Find where the given text appears and provide that cell's center as [x, y] coordinate. 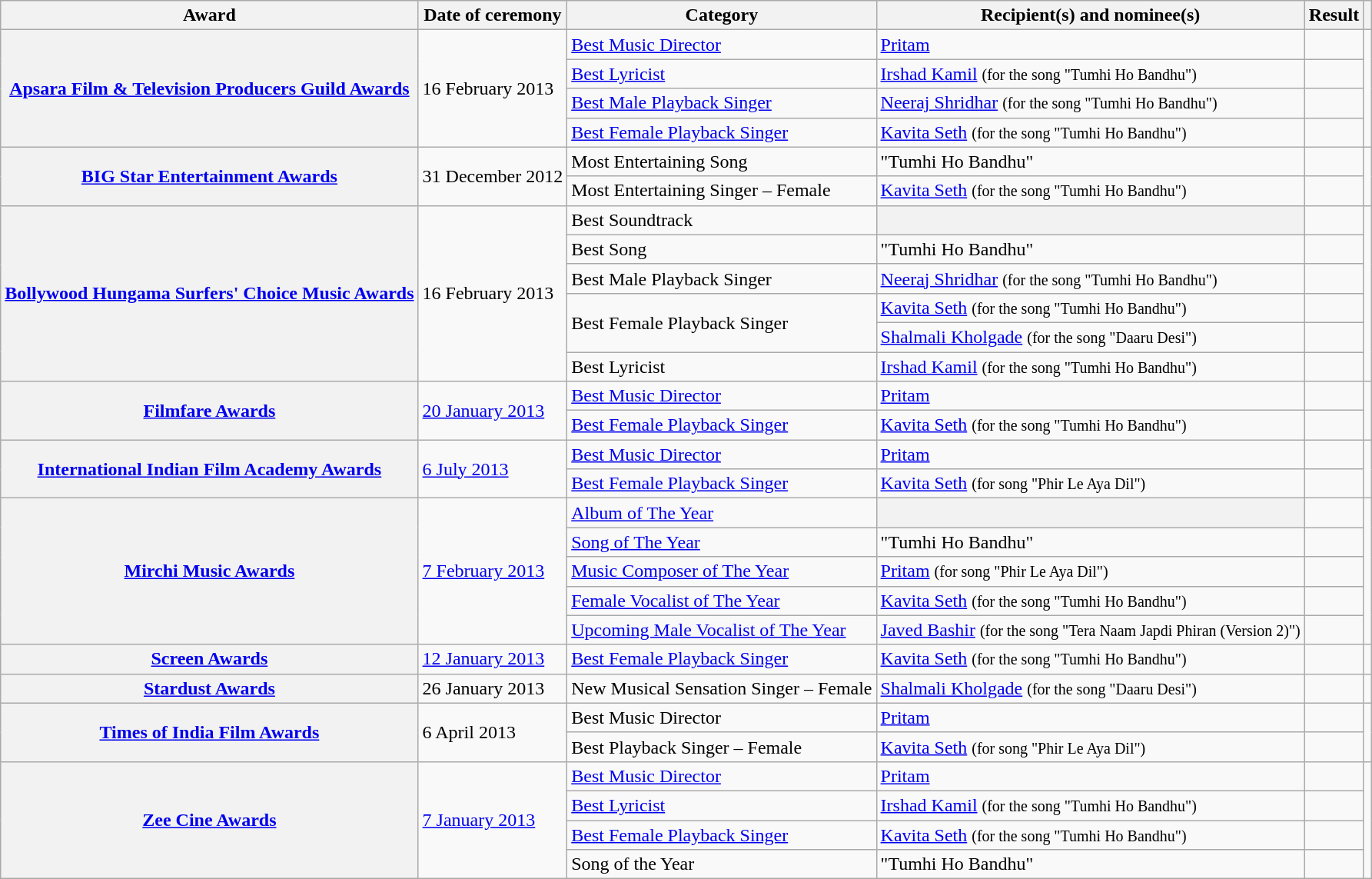
20 January 2013 [493, 411]
26 January 2013 [493, 688]
Music Composer of The Year [722, 571]
Song of The Year [722, 542]
Date of ceremony [493, 15]
Best Playback Singer – Female [722, 747]
Pritam (for song "Phir Le Aya Dil") [1090, 571]
7 January 2013 [493, 820]
Javed Bashir (for the song "Tera Naam Japdi Phiran (Version 2)") [1090, 630]
Recipient(s) and nominee(s) [1090, 15]
6 April 2013 [493, 732]
Result [1334, 15]
31 December 2012 [493, 176]
Filmfare Awards [209, 411]
Best Song [722, 249]
Mirchi Music Awards [209, 571]
Zee Cine Awards [209, 820]
6 July 2013 [493, 469]
Best Soundtrack [722, 220]
New Musical Sensation Singer – Female [722, 688]
Song of the Year [722, 864]
Category [722, 15]
Album of The Year [722, 513]
Stardust Awards [209, 688]
International Indian Film Academy Awards [209, 469]
BIG Star Entertainment Awards [209, 176]
Screen Awards [209, 659]
Times of India Film Awards [209, 732]
12 January 2013 [493, 659]
7 February 2013 [493, 571]
Most Entertaining Singer – Female [722, 191]
Apsara Film & Television Producers Guild Awards [209, 88]
Bollywood Hungama Surfers' Choice Music Awards [209, 293]
Upcoming Male Vocalist of The Year [722, 630]
Most Entertaining Song [722, 161]
Female Vocalist of The Year [722, 601]
Award [209, 15]
